Identify which cell holds the provided text, then report its (x, y) central coordinate. 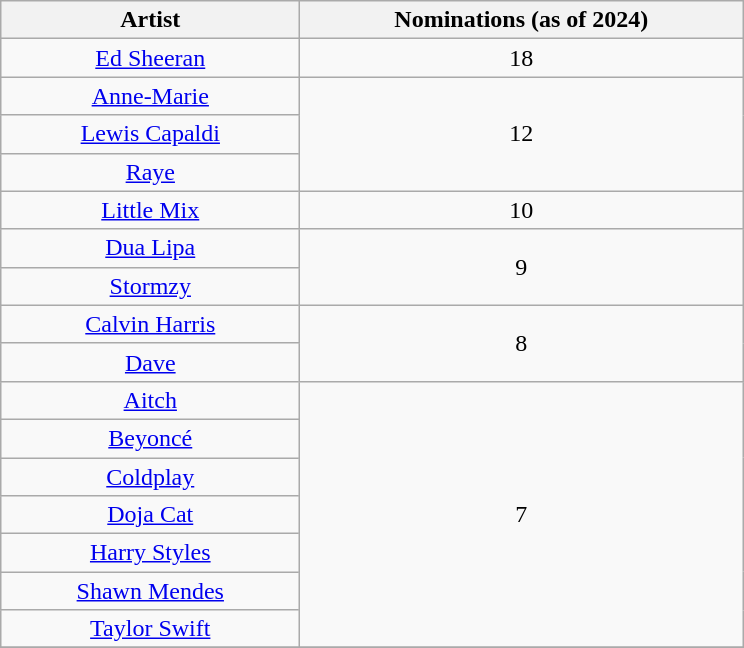
Coldplay (150, 477)
Ed Sheeran (150, 58)
Nominations (as of 2024) (522, 20)
Dua Lipa (150, 248)
Aitch (150, 400)
Dave (150, 362)
Shawn Mendes (150, 591)
Harry Styles (150, 553)
12 (522, 134)
Stormzy (150, 286)
7 (522, 514)
Artist (150, 20)
Lewis Capaldi (150, 134)
Beyoncé (150, 438)
8 (522, 343)
Doja Cat (150, 515)
9 (522, 267)
Anne-Marie (150, 96)
Taylor Swift (150, 629)
Little Mix (150, 210)
18 (522, 58)
10 (522, 210)
Calvin Harris (150, 324)
Raye (150, 172)
